Return the [X, Y] coordinate for the center point of the cell that contains the specified text.  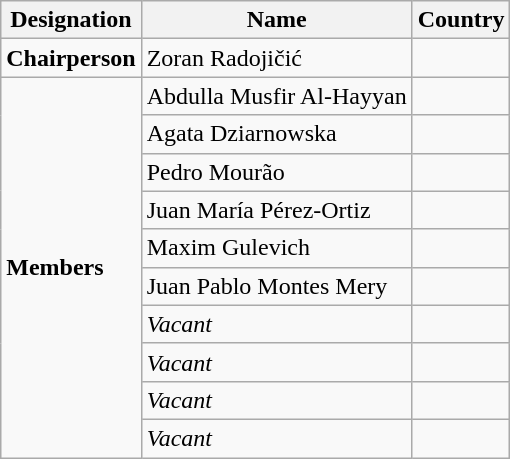
Juan Pablo Montes Mery [276, 286]
Country [461, 20]
Pedro Mourão [276, 172]
Members [71, 268]
Agata Dziarnowska [276, 134]
Juan María Pérez-Ortiz [276, 210]
Maxim Gulevich [276, 248]
Abdulla Musfir Al-Hayyan [276, 96]
Designation [71, 20]
Chairperson [71, 58]
Name [276, 20]
Zoran Radojičić [276, 58]
